Search for the cell housing the specified text and yield its [x, y] center coordinate. 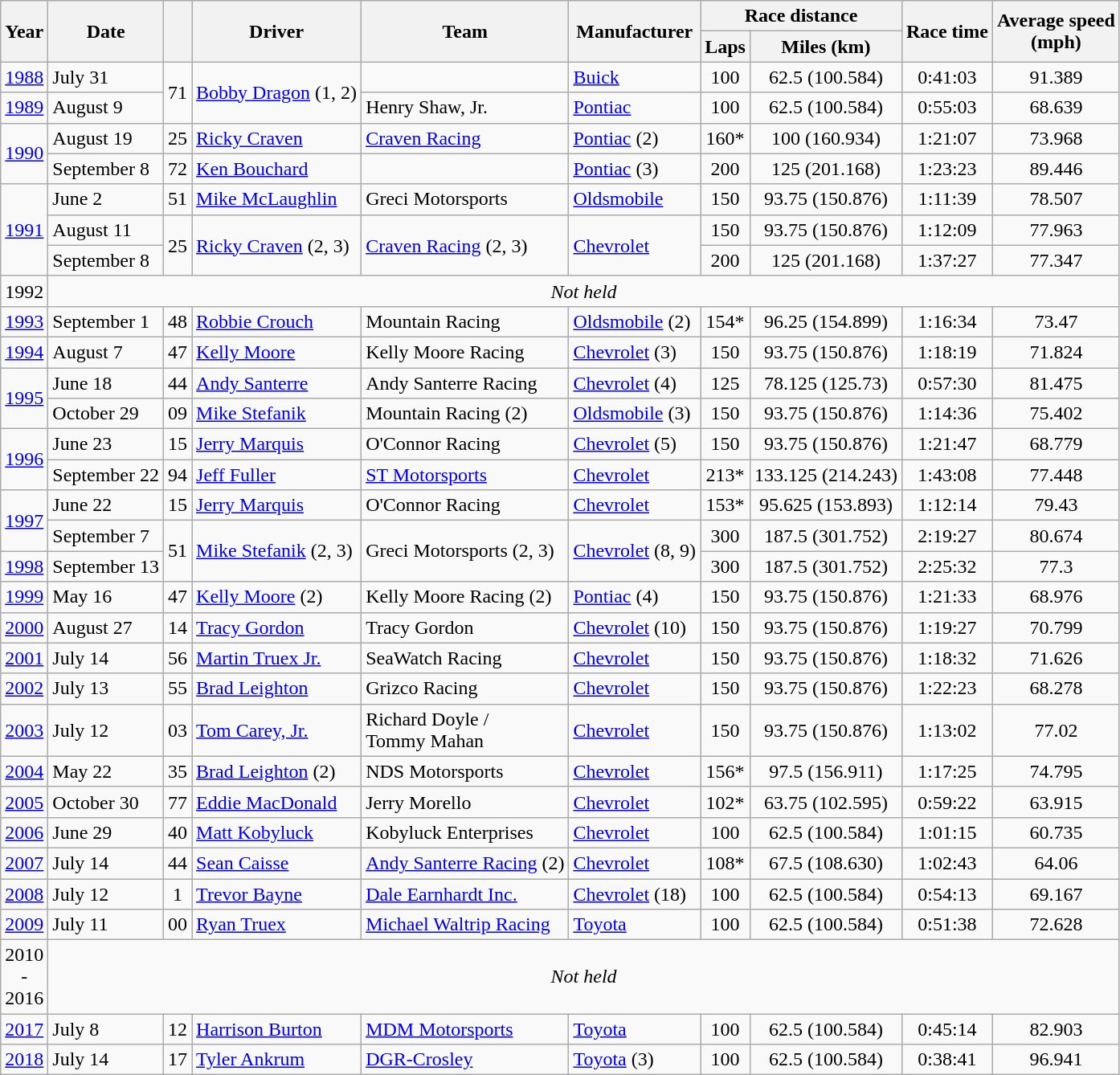
SeaWatch Racing [465, 658]
Andy Santerre Racing [465, 383]
55 [178, 689]
1989 [24, 108]
Oldsmobile (2) [635, 321]
89.446 [1056, 169]
1:12:14 [946, 505]
80.674 [1056, 536]
1:14:36 [946, 414]
102* [726, 802]
1993 [24, 321]
June 29 [106, 832]
56 [178, 658]
1:02:43 [946, 863]
Greci Motorsports [465, 199]
40 [178, 832]
82.903 [1056, 1029]
1998 [24, 566]
Year [24, 31]
1:17:25 [946, 771]
2009 [24, 925]
72.628 [1056, 925]
Jerry Morello [465, 802]
Dale Earnhardt Inc. [465, 894]
Matt Kobyluck [276, 832]
60.735 [1056, 832]
Average speed(mph) [1056, 31]
67.5 (108.630) [826, 863]
Chevrolet (18) [635, 894]
1:37:27 [946, 260]
Craven Racing [465, 138]
2010-2016 [24, 977]
Richard Doyle / Tommy Mahan [465, 730]
2004 [24, 771]
160* [726, 138]
125 [726, 383]
1991 [24, 230]
1:01:15 [946, 832]
1:13:02 [946, 730]
July 31 [106, 77]
2:25:32 [946, 566]
Date [106, 31]
August 11 [106, 230]
Chevrolet (8, 9) [635, 551]
October 30 [106, 802]
August 27 [106, 627]
95.625 (153.893) [826, 505]
0:45:14 [946, 1029]
2006 [24, 832]
Robbie Crouch [276, 321]
63.75 (102.595) [826, 802]
June 23 [106, 444]
78.507 [1056, 199]
00 [178, 925]
1988 [24, 77]
September 7 [106, 536]
78.125 (125.73) [826, 383]
Buick [635, 77]
July 8 [106, 1029]
96.941 [1056, 1060]
2:19:27 [946, 536]
97.5 (156.911) [826, 771]
1:19:27 [946, 627]
Oldsmobile (3) [635, 414]
Manufacturer [635, 31]
ST Motorsports [465, 475]
94 [178, 475]
Pontiac [635, 108]
Harrison Burton [276, 1029]
1:23:23 [946, 169]
1:11:39 [946, 199]
2007 [24, 863]
Team [465, 31]
Kelly Moore (2) [276, 597]
1999 [24, 597]
September 13 [106, 566]
May 16 [106, 597]
68.278 [1056, 689]
156* [726, 771]
Kobyluck Enterprises [465, 832]
1:43:08 [946, 475]
1992 [24, 291]
Brad Leighton [276, 689]
1994 [24, 352]
153* [726, 505]
35 [178, 771]
1:21:33 [946, 597]
Oldsmobile [635, 199]
1997 [24, 521]
2003 [24, 730]
0:55:03 [946, 108]
69.167 [1056, 894]
Bobby Dragon (1, 2) [276, 92]
108* [726, 863]
NDS Motorsports [465, 771]
August 7 [106, 352]
Mountain Racing (2) [465, 414]
Chevrolet (4) [635, 383]
03 [178, 730]
68.976 [1056, 597]
2001 [24, 658]
09 [178, 414]
71.626 [1056, 658]
74.795 [1056, 771]
0:41:03 [946, 77]
Kelly Moore Racing [465, 352]
1 [178, 894]
96.25 (154.899) [826, 321]
81.475 [1056, 383]
2000 [24, 627]
Race time [946, 31]
Tom Carey, Jr. [276, 730]
0:51:38 [946, 925]
Ricky Craven [276, 138]
14 [178, 627]
Kelly Moore [276, 352]
0:59:22 [946, 802]
91.389 [1056, 77]
70.799 [1056, 627]
August 9 [106, 108]
September 22 [106, 475]
2018 [24, 1060]
June 2 [106, 199]
77 [178, 802]
73.47 [1056, 321]
0:54:13 [946, 894]
Greci Motorsports (2, 3) [465, 551]
Chevrolet (3) [635, 352]
June 22 [106, 505]
72 [178, 169]
2005 [24, 802]
2017 [24, 1029]
1:18:19 [946, 352]
Pontiac (3) [635, 169]
Laps [726, 47]
Brad Leighton (2) [276, 771]
Miles (km) [826, 47]
75.402 [1056, 414]
77.448 [1056, 475]
12 [178, 1029]
154* [726, 321]
Mike Stefanik [276, 414]
Mountain Racing [465, 321]
1:16:34 [946, 321]
Andy Santerre [276, 383]
1:21:07 [946, 138]
1996 [24, 460]
0:57:30 [946, 383]
MDM Motorsports [465, 1029]
77.02 [1056, 730]
October 29 [106, 414]
Race distance [802, 16]
213* [726, 475]
Martin Truex Jr. [276, 658]
1:21:47 [946, 444]
Tyler Ankrum [276, 1060]
1:22:23 [946, 689]
Kelly Moore Racing (2) [465, 597]
77.347 [1056, 260]
Henry Shaw, Jr. [465, 108]
1990 [24, 153]
May 22 [106, 771]
73.968 [1056, 138]
71 [178, 92]
Ryan Truex [276, 925]
Sean Caisse [276, 863]
Michael Waltrip Racing [465, 925]
68.779 [1056, 444]
1:18:32 [946, 658]
Mike Stefanik (2, 3) [276, 551]
Mike McLaughlin [276, 199]
Jeff Fuller [276, 475]
1:12:09 [946, 230]
Pontiac (4) [635, 597]
September 1 [106, 321]
Pontiac (2) [635, 138]
Craven Racing (2, 3) [465, 245]
Ken Bouchard [276, 169]
0:38:41 [946, 1060]
July 11 [106, 925]
17 [178, 1060]
77.963 [1056, 230]
68.639 [1056, 108]
133.125 (214.243) [826, 475]
DGR-Crosley [465, 1060]
Driver [276, 31]
July 13 [106, 689]
48 [178, 321]
79.43 [1056, 505]
2008 [24, 894]
Chevrolet (10) [635, 627]
Ricky Craven (2, 3) [276, 245]
Grizco Racing [465, 689]
Chevrolet (5) [635, 444]
77.3 [1056, 566]
100 (160.934) [826, 138]
Andy Santerre Racing (2) [465, 863]
June 18 [106, 383]
2002 [24, 689]
Toyota (3) [635, 1060]
Eddie MacDonald [276, 802]
64.06 [1056, 863]
Trevor Bayne [276, 894]
71.824 [1056, 352]
1995 [24, 399]
August 19 [106, 138]
63.915 [1056, 802]
